Return the [x, y] coordinate for the center point of the cell that contains the specified text.  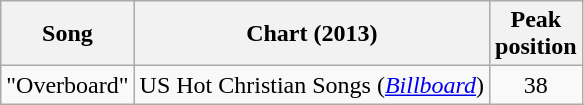
Song [68, 34]
"Overboard" [68, 85]
US Hot Christian Songs (Billboard) [312, 85]
Peakposition [536, 34]
38 [536, 85]
Chart (2013) [312, 34]
